Search for the cell housing the specified text and yield its (x, y) center coordinate. 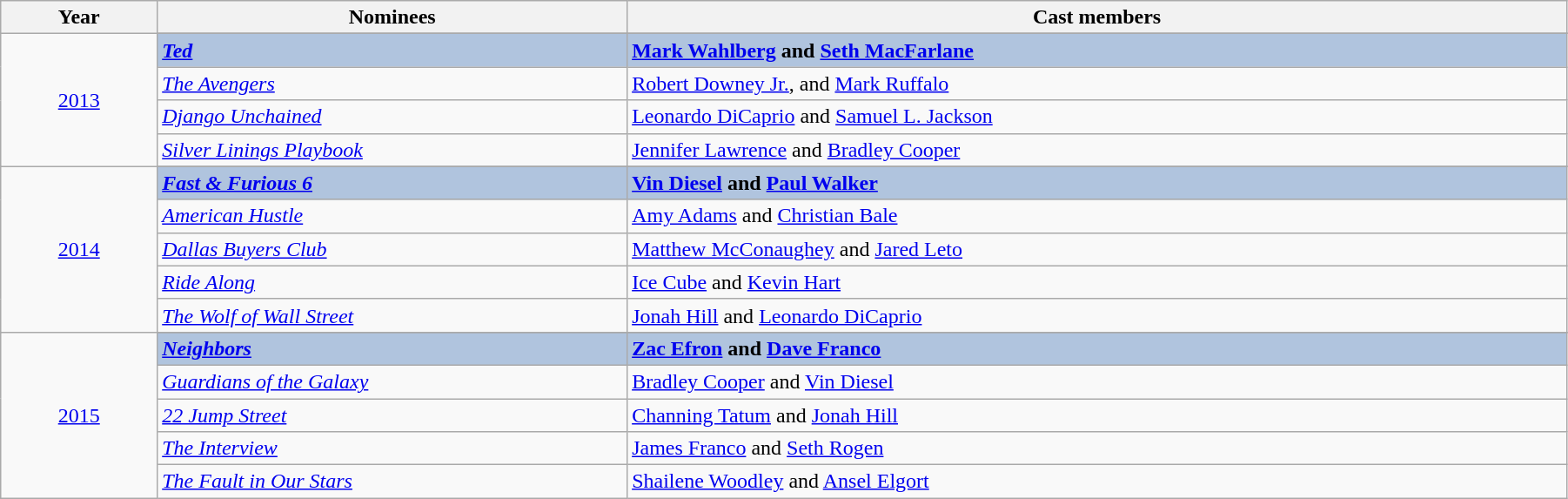
Ted (392, 51)
The Interview (392, 448)
Bradley Cooper and Vin Diesel (1097, 381)
Amy Adams and Christian Bale (1097, 216)
Matthew McConaughey and Jared Leto (1097, 249)
Nominees (392, 17)
The Wolf of Wall Street (392, 315)
Cast members (1097, 17)
Jonah Hill and Leonardo DiCaprio (1097, 315)
Mark Wahlberg and Seth MacFarlane (1097, 51)
Guardians of the Galaxy (392, 381)
Dallas Buyers Club (392, 249)
James Franco and Seth Rogen (1097, 448)
Robert Downey Jr., and Mark Ruffalo (1097, 84)
The Fault in Our Stars (392, 482)
American Hustle (392, 216)
The Avengers (392, 84)
Shailene Woodley and Ansel Elgort (1097, 482)
Vin Diesel and Paul Walker (1097, 183)
2015 (79, 415)
Fast & Furious 6 (392, 183)
Ride Along (392, 282)
Ice Cube and Kevin Hart (1097, 282)
2013 (79, 100)
2014 (79, 249)
Django Unchained (392, 117)
22 Jump Street (392, 415)
Leonardo DiCaprio and Samuel L. Jackson (1097, 117)
Year (79, 17)
Silver Linings Playbook (392, 150)
Channing Tatum and Jonah Hill (1097, 415)
Neighbors (392, 348)
Jennifer Lawrence and Bradley Cooper (1097, 150)
Zac Efron and Dave Franco (1097, 348)
